Locate the cell with the specified text and output its [x, y] center coordinate. 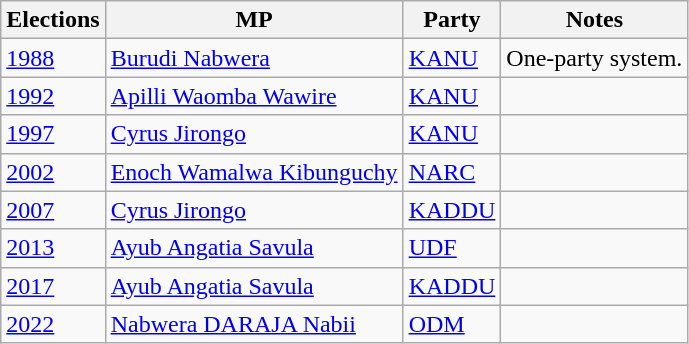
Notes [594, 20]
Nabwera DARAJA Nabii [254, 324]
2013 [53, 248]
UDF [452, 248]
Burudi Nabwera [254, 58]
Apilli Waomba Wawire [254, 96]
2007 [53, 210]
MP [254, 20]
1988 [53, 58]
ODM [452, 324]
Elections [53, 20]
Enoch Wamalwa Kibunguchy [254, 172]
Party [452, 20]
NARC [452, 172]
One-party system. [594, 58]
2002 [53, 172]
1992 [53, 96]
1997 [53, 134]
2022 [53, 324]
2017 [53, 286]
